Output the (X, Y) coordinate of the center of the cell containing the given text.  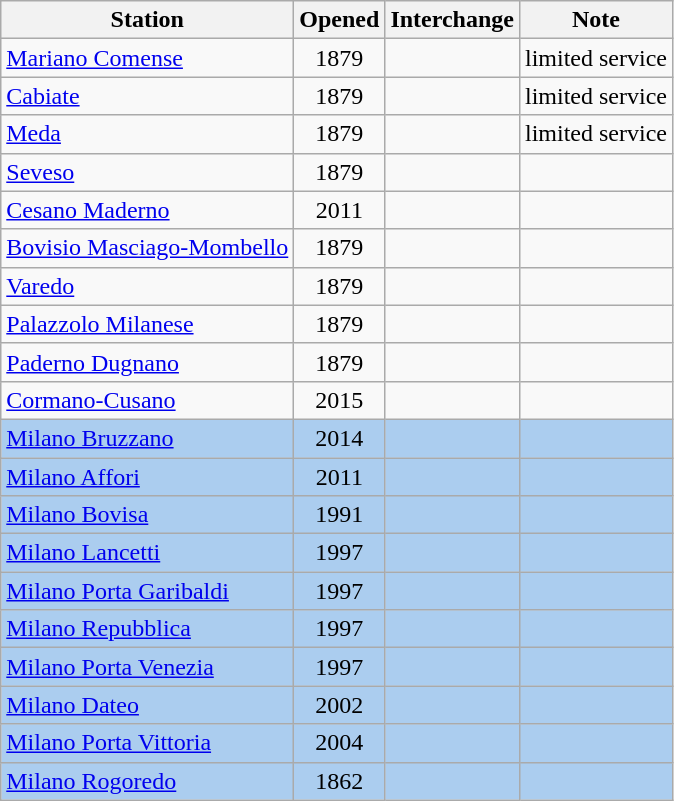
2015 (340, 400)
Bovisio Masciago-Mombello (148, 248)
Station (148, 20)
Paderno Dugnano (148, 362)
2002 (340, 705)
Milano Bruzzano (148, 438)
Milano Porta Garibaldi (148, 591)
Meda (148, 134)
Note (596, 20)
Seveso (148, 172)
Palazzolo Milanese (148, 324)
Interchange (452, 20)
2004 (340, 743)
Milano Rogoredo (148, 781)
Milano Repubblica (148, 629)
2014 (340, 438)
Milano Affori (148, 477)
Cormano-Cusano (148, 400)
Cabiate (148, 96)
Mariano Comense (148, 58)
Milano Dateo (148, 705)
Opened (340, 20)
Milano Lancetti (148, 553)
Varedo (148, 286)
1991 (340, 515)
Milano Porta Vittoria (148, 743)
Milano Porta Venezia (148, 667)
Milano Bovisa (148, 515)
1862 (340, 781)
Cesano Maderno (148, 210)
